Output the [X, Y] coordinate of the center of the cell containing the given text.  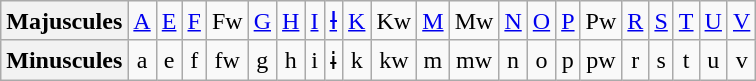
Majuscules [64, 21]
n [513, 60]
u [713, 60]
Ɨ [334, 21]
t [686, 60]
pw [601, 60]
f [194, 60]
e [169, 60]
h [291, 60]
s [661, 60]
V [741, 21]
I [314, 21]
Minuscules [64, 60]
kw [394, 60]
r [636, 60]
H [291, 21]
N [513, 21]
P [568, 21]
mw [474, 60]
k [357, 60]
m [433, 60]
R [636, 21]
S [661, 21]
Kw [394, 21]
Pw [601, 21]
ɨ [334, 60]
G [262, 21]
O [541, 21]
g [262, 60]
K [357, 21]
U [713, 21]
F [194, 21]
v [741, 60]
E [169, 21]
Mw [474, 21]
Fw [227, 21]
fw [227, 60]
o [541, 60]
a [142, 60]
M [433, 21]
T [686, 21]
i [314, 60]
p [568, 60]
A [142, 21]
